Provide the (X, Y) coordinate of the cell's center where the given text is located.  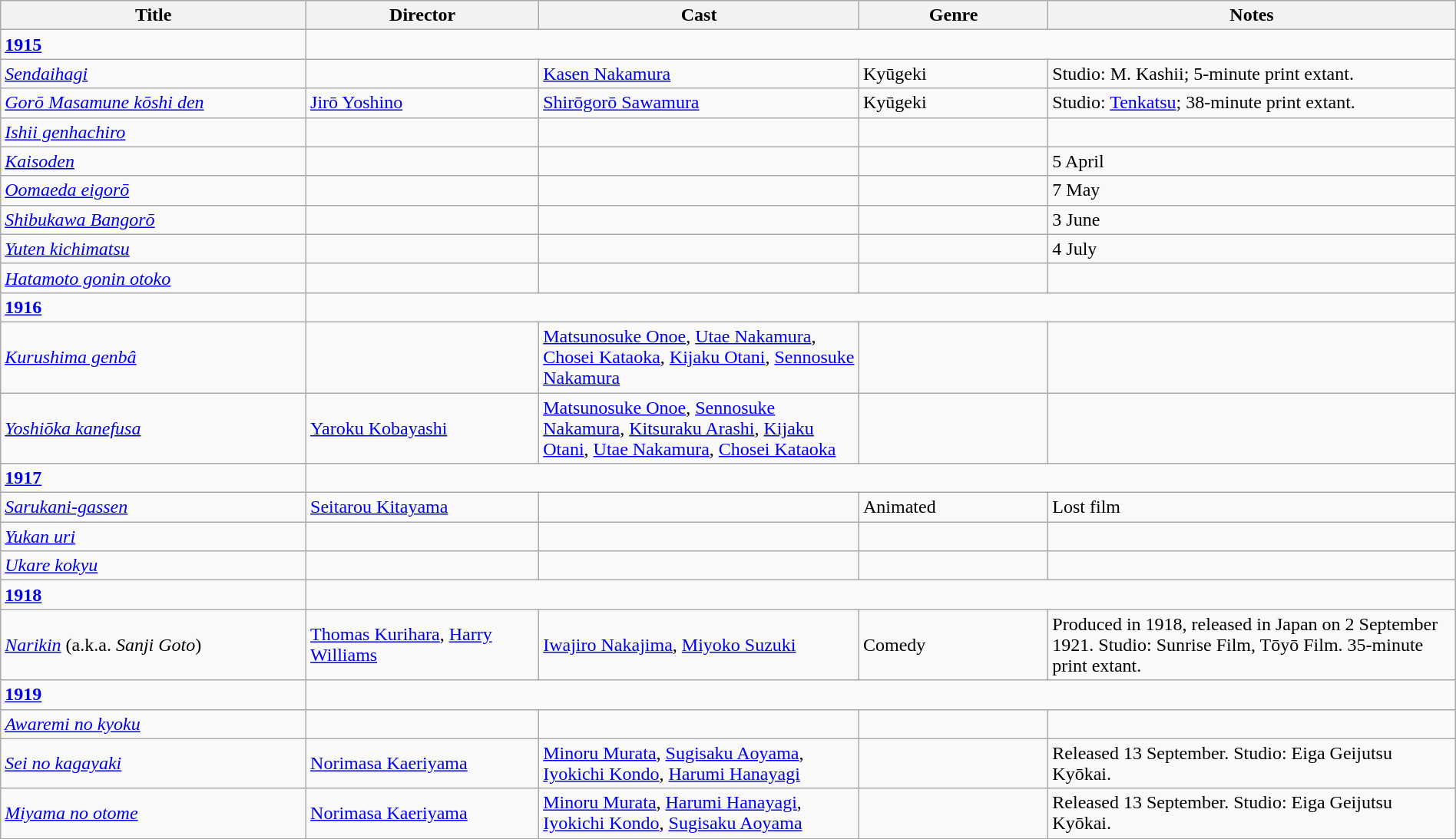
3 June (1252, 220)
Oomaeda eigorō (154, 190)
Lost film (1252, 507)
Animated (953, 507)
1915 (154, 45)
Matsunosuke Onoe, Utae Nakamura, Chosei Kataoka, Kijaku Otani, Sennosuke Nakamura (699, 357)
Miyama no otome (154, 814)
Seitarou Kitayama (422, 507)
Ukare kokyu (154, 566)
Genre (953, 15)
Shirōgorō Sawamura (699, 103)
Studio: M. Kashii; 5-minute print extant. (1252, 74)
7 May (1252, 190)
Sarukani-gassen (154, 507)
Matsunosuke Onoe, Sennosuke Nakamura, Kitsuraku Arashi, Kijaku Otani, Utae Nakamura, Chosei Kataoka (699, 428)
1917 (154, 478)
Sendaihagi (154, 74)
Ishii genhachiro (154, 132)
Yukan uri (154, 537)
Comedy (953, 645)
Awaremi no kyoku (154, 724)
Shibukawa Bangorō (154, 220)
Kaisoden (154, 161)
Notes (1252, 15)
4 July (1252, 249)
Jirō Yoshino (422, 103)
Minoru Murata, Harumi Hanayagi, Iyokichi Kondo, Sugisaku Aoyama (699, 814)
Cast (699, 15)
Thomas Kurihara, Harry Williams (422, 645)
Produced in 1918, released in Japan on 2 September 1921. Studio: Sunrise Film, Tōyō Film. 35-minute print extant. (1252, 645)
1916 (154, 307)
Hatamoto gonin otoko (154, 278)
Narikin (a.k.a. Sanji Goto) (154, 645)
1919 (154, 695)
Iwajiro Nakajima, Miyoko Suzuki (699, 645)
5 April (1252, 161)
Sei no kagayaki (154, 763)
Gorō Masamune kōshi den (154, 103)
Yoshiōka kanefusa (154, 428)
Studio: Tenkatsu; 38-minute print extant. (1252, 103)
Yaroku Kobayashi (422, 428)
Kurushima genbâ (154, 357)
Kasen Nakamura (699, 74)
Yuten kichimatsu (154, 249)
Minoru Murata, Sugisaku Aoyama, Iyokichi Kondo, Harumi Hanayagi (699, 763)
1918 (154, 595)
Title (154, 15)
Director (422, 15)
